Output the [X, Y] coordinate of the center of the cell containing the given text.  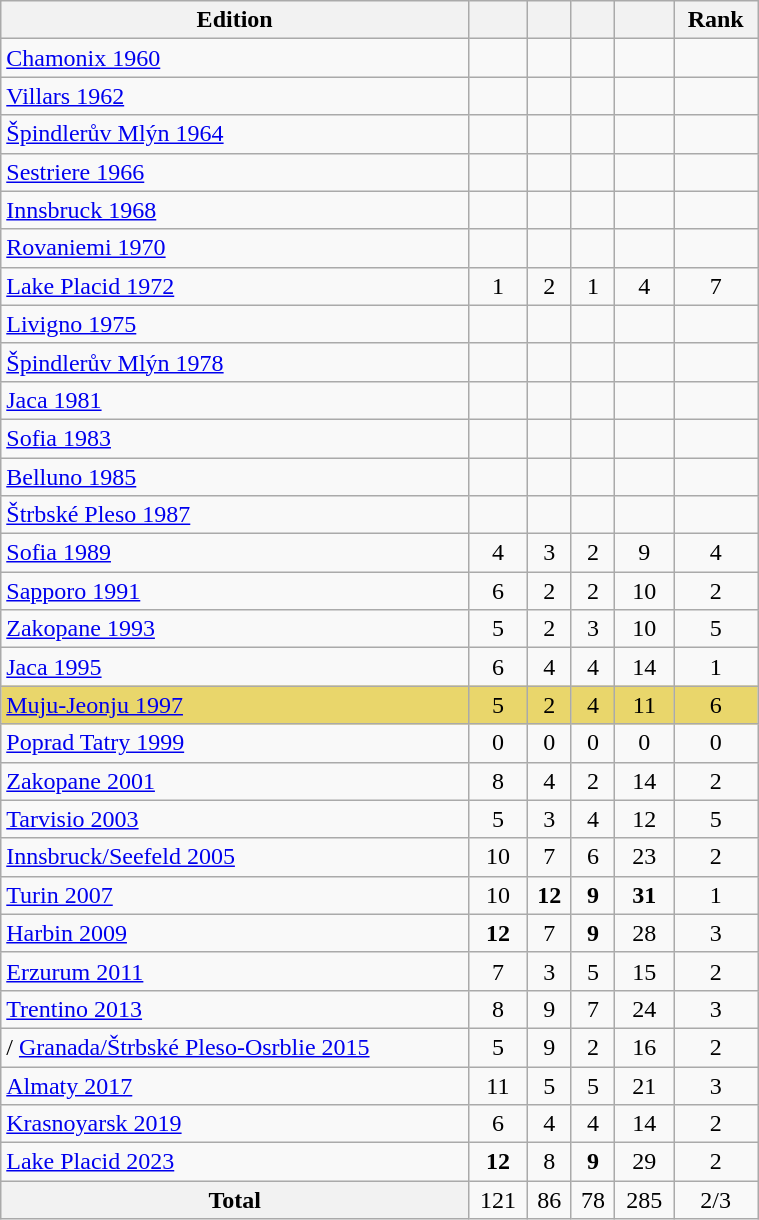
Total [235, 1200]
Villars 1962 [235, 96]
Poprad Tatry 1999 [235, 743]
Almaty 2017 [235, 1085]
78 [593, 1200]
Innsbruck/Seefeld 2005 [235, 857]
Sofia 1983 [235, 438]
Lake Placid 2023 [235, 1162]
Krasnoyarsk 2019 [235, 1124]
Špindlerův Mlýn 1978 [235, 362]
Livigno 1975 [235, 324]
285 [644, 1200]
Zakopane 1993 [235, 629]
Turin 2007 [235, 895]
Innsbruck 1968 [235, 210]
Lake Placid 1972 [235, 286]
16 [644, 1047]
Jaca 1995 [235, 667]
Trentino 2013 [235, 1009]
Sapporo 1991 [235, 591]
Tarvisio 2003 [235, 819]
121 [498, 1200]
23 [644, 857]
Chamonix 1960 [235, 58]
28 [644, 933]
86 [549, 1200]
Belluno 1985 [235, 477]
Harbin 2009 [235, 933]
24 [644, 1009]
Erzurum 2011 [235, 971]
31 [644, 895]
Zakopane 2001 [235, 781]
Jaca 1981 [235, 400]
15 [644, 971]
/ Granada/Štrbské Pleso-Osrblie 2015 [235, 1047]
Špindlerův Mlýn 1964 [235, 134]
2/3 [716, 1200]
Edition [235, 20]
Rovaniemi 1970 [235, 248]
Sofia 1989 [235, 553]
Štrbské Pleso 1987 [235, 515]
21 [644, 1085]
Sestriere 1966 [235, 172]
Muju-Jeonju 1997 [235, 705]
Rank [716, 20]
29 [644, 1162]
